Find where the given text appears and provide that cell's center as (X, Y) coordinate. 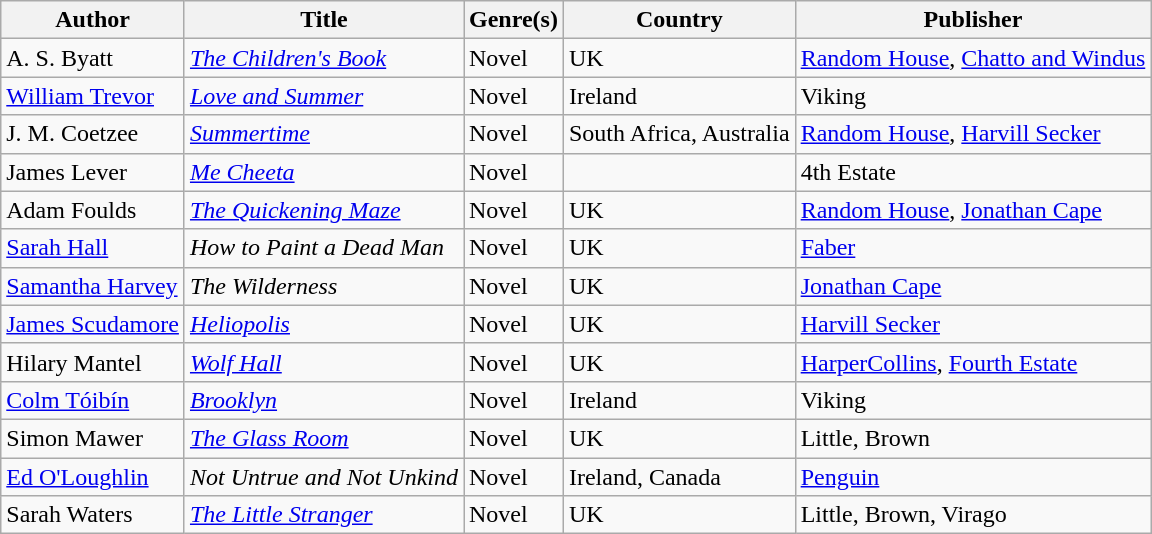
Colm Tóibín (93, 400)
James Lever (93, 172)
The Wilderness (324, 286)
4th Estate (973, 172)
Little, Brown, Virago (973, 515)
Brooklyn (324, 400)
Heliopolis (324, 324)
Samantha Harvey (93, 286)
Publisher (973, 20)
Summertime (324, 134)
J. M. Coetzee (93, 134)
Hilary Mantel (93, 362)
Wolf Hall (324, 362)
Sarah Waters (93, 515)
Genre(s) (514, 20)
Random House, Jonathan Cape (973, 210)
The Quickening Maze (324, 210)
Country (679, 20)
Me Cheeta (324, 172)
The Children's Book (324, 58)
A. S. Byatt (93, 58)
Random House, Chatto and Windus (973, 58)
Little, Brown (973, 438)
Jonathan Cape (973, 286)
Random House, Harvill Secker (973, 134)
Harvill Secker (973, 324)
Faber (973, 248)
Simon Mawer (93, 438)
Author (93, 20)
Ed O'Loughlin (93, 477)
How to Paint a Dead Man (324, 248)
Love and Summer (324, 96)
The Glass Room (324, 438)
Not Untrue and Not Unkind (324, 477)
South Africa, Australia (679, 134)
Sarah Hall (93, 248)
The Little Stranger (324, 515)
Title (324, 20)
Ireland, Canada (679, 477)
Penguin (973, 477)
James Scudamore (93, 324)
William Trevor (93, 96)
HarperCollins, Fourth Estate (973, 362)
Adam Foulds (93, 210)
